Capture the cell that displays the provided text and extract its (x, y) central coordinate. 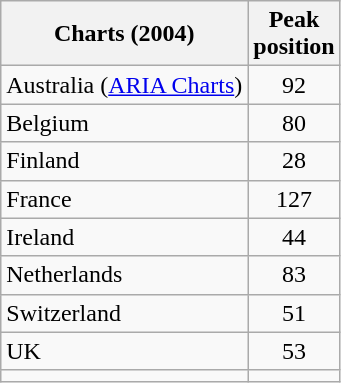
51 (294, 313)
Finland (124, 161)
Netherlands (124, 275)
France (124, 199)
44 (294, 237)
Peakposition (294, 34)
83 (294, 275)
28 (294, 161)
Belgium (124, 123)
Switzerland (124, 313)
53 (294, 351)
Australia (ARIA Charts) (124, 85)
UK (124, 351)
Charts (2004) (124, 34)
80 (294, 123)
92 (294, 85)
127 (294, 199)
Ireland (124, 237)
